Return the [X, Y] coordinate for the center point of the cell that contains the specified text.  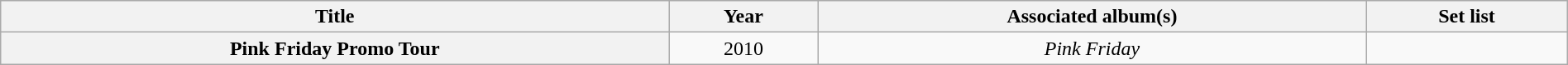
Pink Friday [1092, 48]
Associated album(s) [1092, 17]
Pink Friday Promo Tour [335, 48]
2010 [743, 48]
Set list [1467, 17]
Year [743, 17]
Title [335, 17]
